Locate the cell with the specified text and output its (x, y) center coordinate. 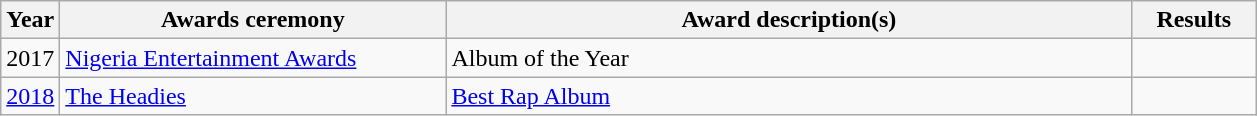
The Headies (253, 96)
Award description(s) (789, 20)
Results (1194, 20)
Nigeria Entertainment Awards (253, 58)
Year (30, 20)
2018 (30, 96)
Awards ceremony (253, 20)
Album of the Year (789, 58)
2017 (30, 58)
Best Rap Album (789, 96)
